From the cell containing the given text, extract its center point as (X, Y) coordinate. 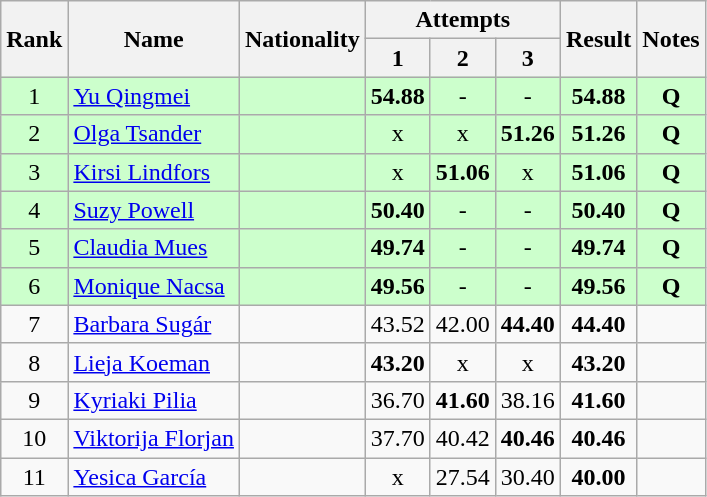
40.42 (462, 438)
Rank (34, 39)
38.16 (528, 400)
Result (598, 39)
Kirsi Lindfors (154, 172)
Attempts (462, 20)
27.54 (462, 477)
Suzy Powell (154, 210)
Monique Nacsa (154, 286)
40.00 (598, 477)
Yesica García (154, 477)
30.40 (528, 477)
Nationality (302, 39)
4 (34, 210)
43.52 (398, 324)
Olga Tsander (154, 134)
Yu Qingmei (154, 96)
37.70 (398, 438)
Viktorija Florjan (154, 438)
8 (34, 362)
11 (34, 477)
Barbara Sugár (154, 324)
Name (154, 39)
6 (34, 286)
9 (34, 400)
42.00 (462, 324)
Claudia Mues (154, 248)
36.70 (398, 400)
Notes (671, 39)
Lieja Koeman (154, 362)
7 (34, 324)
10 (34, 438)
Kyriaki Pilia (154, 400)
5 (34, 248)
